Determine the [x, y] coordinate at the center of the cell enclosing the given text.  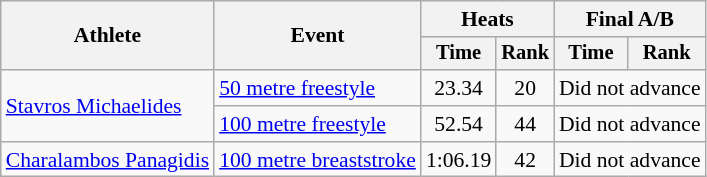
50 metre freestyle [318, 88]
Final A/B [630, 19]
Event [318, 36]
Heats [488, 19]
100 metre freestyle [318, 124]
44 [525, 124]
23.34 [458, 88]
52.54 [458, 124]
Stavros Michaelides [108, 106]
Athlete [108, 36]
20 [525, 88]
